For the text-containing cell, return its midpoint in (x, y) coordinate format. 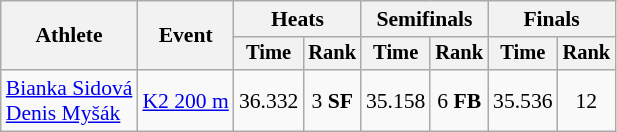
Event (185, 36)
Bianka SidováDenis Myšák (70, 100)
3 SF (332, 100)
Heats (298, 19)
36.332 (268, 100)
Finals (552, 19)
12 (587, 100)
Athlete (70, 36)
6 FB (459, 100)
35.536 (522, 100)
Semifinals (424, 19)
35.158 (396, 100)
K2 200 m (185, 100)
